Search for the cell housing the specified text and yield its [x, y] center coordinate. 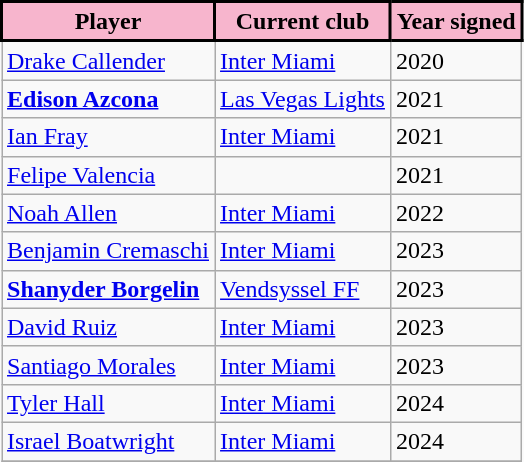
Las Vegas Lights [303, 99]
2022 [456, 213]
Current club [303, 22]
Noah Allen [108, 213]
Ian Fray [108, 137]
Edison Azcona [108, 99]
David Ruiz [108, 327]
Player [108, 22]
Israel Boatwright [108, 441]
Shanyder Borgelin [108, 289]
Benjamin Cremaschi [108, 251]
Santiago Morales [108, 365]
Tyler Hall [108, 403]
2020 [456, 60]
Felipe Valencia [108, 175]
Vendsyssel FF [303, 289]
Year signed [456, 22]
Drake Callender [108, 60]
